Determine the [X, Y] coordinate at the center of the cell enclosing the given text.  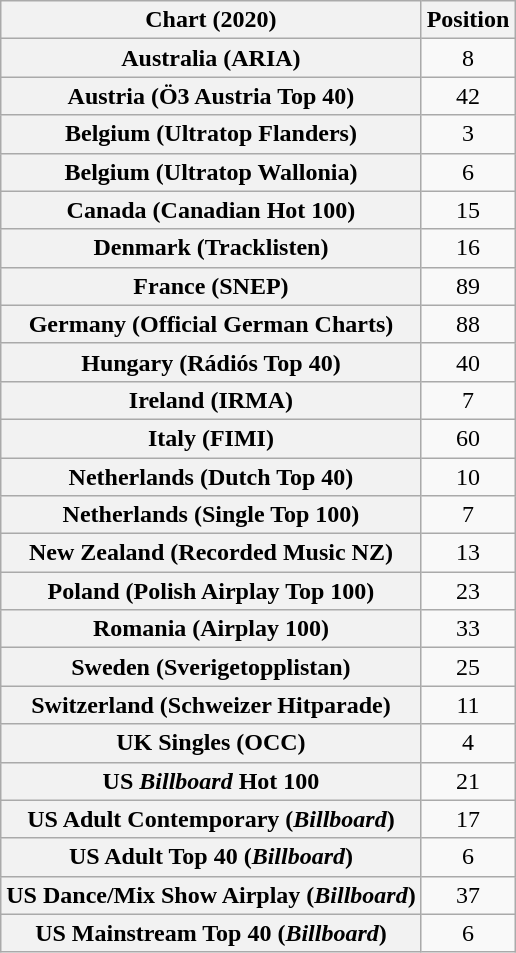
Chart (2020) [211, 20]
US Adult Top 40 (Billboard) [211, 857]
17 [468, 819]
US Dance/Mix Show Airplay (Billboard) [211, 895]
Switzerland (Schweizer Hitparade) [211, 705]
13 [468, 553]
US Billboard Hot 100 [211, 781]
Netherlands (Dutch Top 40) [211, 477]
15 [468, 210]
25 [468, 667]
37 [468, 895]
Hungary (Rádiós Top 40) [211, 362]
Canada (Canadian Hot 100) [211, 210]
UK Singles (OCC) [211, 743]
New Zealand (Recorded Music NZ) [211, 553]
4 [468, 743]
11 [468, 705]
89 [468, 286]
8 [468, 58]
US Adult Contemporary (Billboard) [211, 819]
Belgium (Ultratop Flanders) [211, 134]
33 [468, 629]
21 [468, 781]
France (SNEP) [211, 286]
Position [468, 20]
42 [468, 96]
Sweden (Sverigetopplistan) [211, 667]
10 [468, 477]
16 [468, 248]
23 [468, 591]
Austria (Ö3 Austria Top 40) [211, 96]
60 [468, 438]
40 [468, 362]
Belgium (Ultratop Wallonia) [211, 172]
US Mainstream Top 40 (Billboard) [211, 933]
Australia (ARIA) [211, 58]
88 [468, 324]
Italy (FIMI) [211, 438]
Romania (Airplay 100) [211, 629]
Netherlands (Single Top 100) [211, 515]
Denmark (Tracklisten) [211, 248]
Germany (Official German Charts) [211, 324]
Ireland (IRMA) [211, 400]
Poland (Polish Airplay Top 100) [211, 591]
3 [468, 134]
